Pinpoint the cell where the given text exists, returning its [x, y] midpoint coordinate. 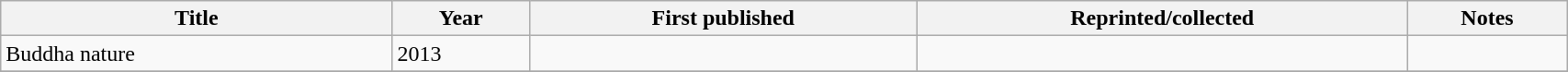
Reprinted/collected [1162, 18]
2013 [461, 54]
Title [197, 18]
Notes [1486, 18]
Buddha nature [197, 54]
First published [724, 18]
Year [461, 18]
